Return the (X, Y) coordinate for the center point of the cell that contains the specified text.  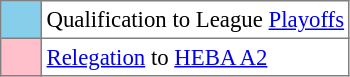
Relegation to HEBA A2 (195, 57)
Qualification to League Playoffs (195, 20)
